Scan for the cell matching the given text and deliver its [X, Y] coordinate at center. 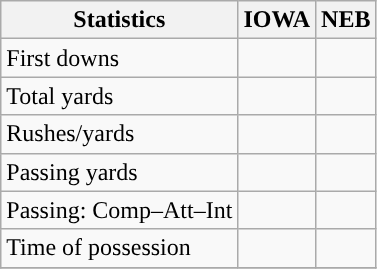
Statistics [120, 20]
Time of possession [120, 248]
IOWA [277, 20]
NEB [346, 20]
Total yards [120, 96]
First downs [120, 58]
Rushes/yards [120, 134]
Passing yards [120, 172]
Passing: Comp–Att–Int [120, 210]
